Detect which cell encompasses the target text, then output its (X, Y) center coordinate. 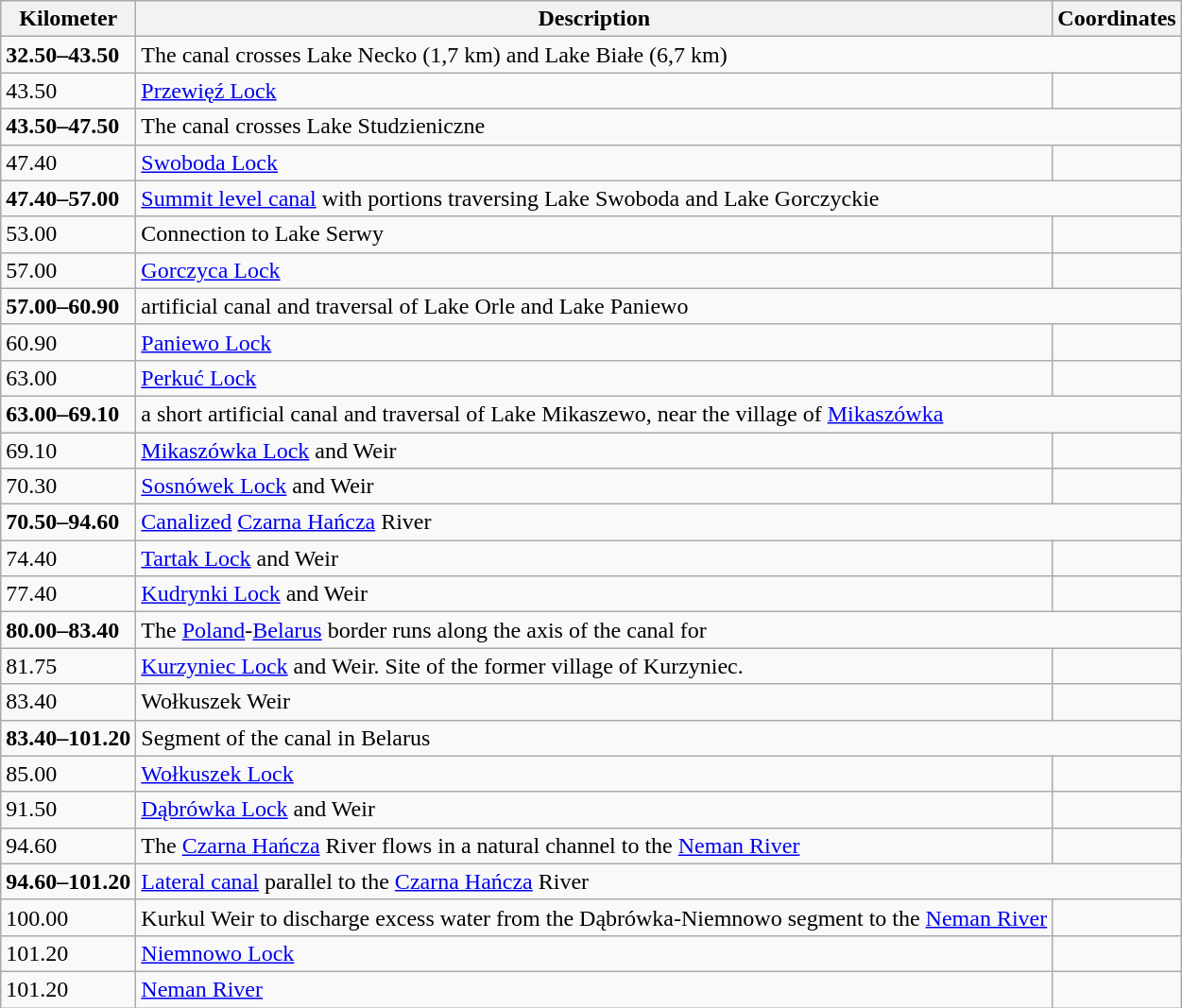
77.40 (68, 594)
43.50–47.50 (68, 127)
80.00–83.40 (68, 630)
63.00 (68, 378)
85.00 (68, 774)
57.00 (68, 270)
70.50–94.60 (68, 522)
83.40–101.20 (68, 738)
Gorczyca Lock (594, 270)
94.60 (68, 846)
Niemnowo Lock (594, 953)
Canalized Czarna Hańcza River (659, 522)
83.40 (68, 702)
47.40 (68, 162)
94.60–101.20 (68, 881)
Dąbrówka Lock and Weir (594, 810)
32.50–43.50 (68, 55)
Tartak Lock and Weir (594, 558)
Description (594, 19)
Perkuć Lock (594, 378)
53.00 (68, 234)
Lateral canal parallel to the Czarna Hańcza River (659, 881)
43.50 (68, 91)
Connection to Lake Serwy (594, 234)
81.75 (68, 666)
60.90 (68, 342)
artificial canal and traversal of Lake Orle and Lake Paniewo (659, 306)
69.10 (68, 451)
The canal crosses Lake Studzieniczne (659, 127)
The Poland-Belarus border runs along the axis of the canal for (659, 630)
Kurkul Weir to discharge excess water from the Dąbrówka-Niemnowo segment to the Neman River (594, 917)
Segment of the canal in Belarus (659, 738)
Mikaszówka Lock and Weir (594, 451)
Paniewo Lock (594, 342)
Summit level canal with portions traversing Lake Swoboda and Lake Gorczyckie (659, 198)
74.40 (68, 558)
Sosnówek Lock and Weir (594, 487)
Wołkuszek Weir (594, 702)
70.30 (68, 487)
The Czarna Hańcza River flows in a natural channel to the Neman River (594, 846)
47.40–57.00 (68, 198)
Kurzyniec Lock and Weir. Site of the former village of Kurzyniec. (594, 666)
Neman River (594, 989)
a short artificial canal and traversal of Lake Mikaszewo, near the village of Mikaszówka (659, 414)
Wołkuszek Lock (594, 774)
Coordinates (1117, 19)
Przewięź Lock (594, 91)
Swoboda Lock (594, 162)
57.00–60.90 (68, 306)
Kilometer (68, 19)
The canal crosses Lake Necko (1,7 km) and Lake Białe (6,7 km) (659, 55)
63.00–69.10 (68, 414)
Kudrynki Lock and Weir (594, 594)
100.00 (68, 917)
91.50 (68, 810)
